Extract the (X, Y) coordinate from the center of the cell holding the provided text.  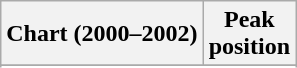
Peakposition (249, 34)
Chart (2000–2002) (102, 34)
